Locate the cell with the specified text and output its (X, Y) center coordinate. 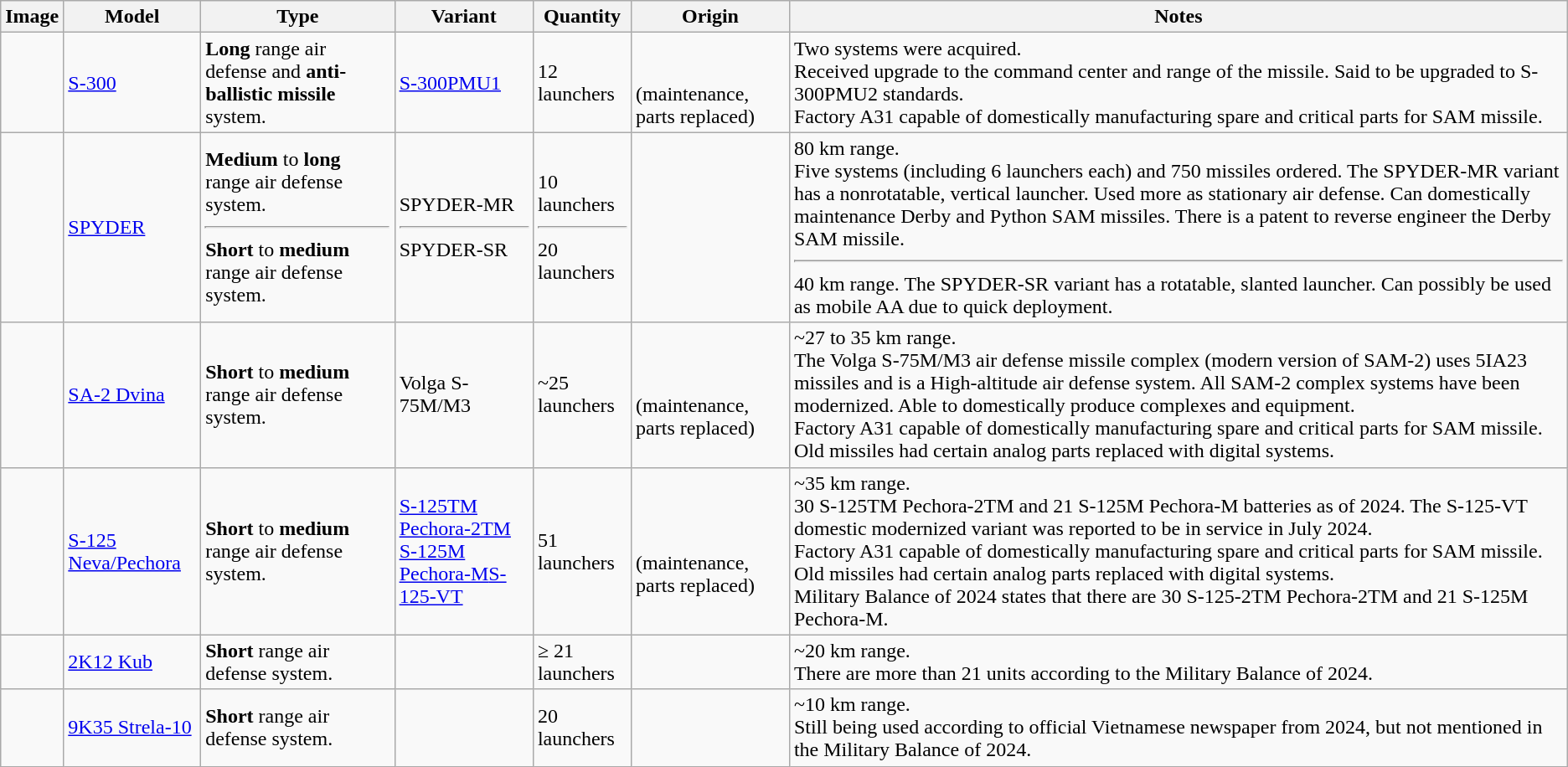
9K35 Strela-10 (132, 728)
Quantity (581, 17)
S-125 Neva/Pechora (132, 551)
20 launchers (581, 728)
~25 launchers (581, 395)
2K12 Kub (132, 661)
S-300PMU1 (464, 82)
Variant (464, 17)
Model (132, 17)
12 launchers (581, 82)
SPYDER-MR SPYDER-SR (464, 228)
Medium to long range air defense system. Short to medium range air defense system. (298, 228)
Origin (710, 17)
Volga S-75M/M3 (464, 395)
Image (32, 17)
S-125TM Pechora-2TMS-125M Pechora-MS-125-VT (464, 551)
~20 km range.There are more than 21 units according to the Military Balance of 2024. (1178, 661)
Notes (1178, 17)
S-300 (132, 82)
51 launchers (581, 551)
10 launchers 20 launchers (581, 228)
SPYDER (132, 228)
SA-2 Dvina (132, 395)
Long range air defense and anti-ballistic missile system. (298, 82)
≥ 21 launchers (581, 661)
Type (298, 17)
~10 km range.Still being used according to official Vietnamese newspaper from 2024, but not mentioned in the Military Balance of 2024. (1178, 728)
